Search for the cell housing the specified text and yield its [X, Y] center coordinate. 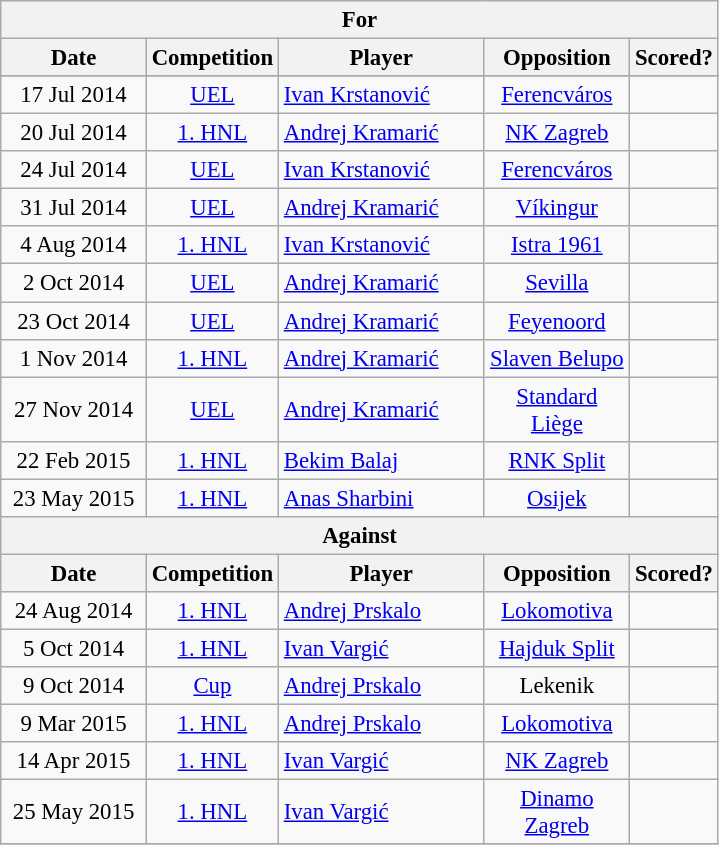
Against [360, 536]
9 Mar 2015 [74, 724]
5 Oct 2014 [74, 648]
Hajduk Split [557, 648]
31 Jul 2014 [74, 208]
9 Oct 2014 [74, 686]
23 Oct 2014 [74, 321]
24 Aug 2014 [74, 611]
24 Jul 2014 [74, 170]
Feyenoord [557, 321]
27 Nov 2014 [74, 410]
Osijek [557, 498]
Bekim Balaj [381, 460]
Dinamo Zagreb [557, 812]
For [360, 20]
Istra 1961 [557, 245]
22 Feb 2015 [74, 460]
Slaven Belupo [557, 358]
Sevilla [557, 283]
2 Oct 2014 [74, 283]
Standard Liège [557, 410]
23 May 2015 [74, 498]
4 Aug 2014 [74, 245]
Anas Sharbini [381, 498]
20 Jul 2014 [74, 133]
1 Nov 2014 [74, 358]
Cup [212, 686]
Lekenik [557, 686]
25 May 2015 [74, 812]
14 Apr 2015 [74, 761]
Víkingur [557, 208]
17 Jul 2014 [74, 95]
RNK Split [557, 460]
